From the cell containing the given text, extract its center point as (X, Y) coordinate. 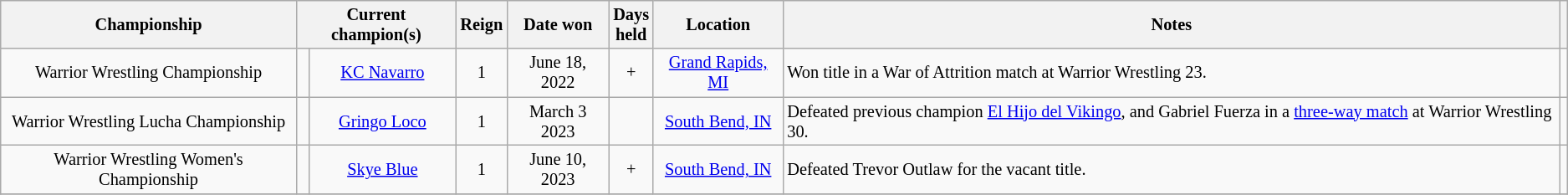
Reign (482, 24)
Skye Blue (382, 169)
Championship (149, 24)
Notes (1171, 24)
Won title in a War of Attrition match at Warrior Wrestling 23. (1171, 73)
June 18, 2022 (558, 73)
June 10, 2023 (558, 169)
Location (718, 24)
Defeated Trevor Outlaw for the vacant title. (1171, 169)
Warrior Wrestling Championship (149, 73)
March 3 2023 (558, 121)
Gringo Loco (382, 121)
Current champion(s) (376, 24)
Grand Rapids, MI (718, 73)
Daysheld (631, 24)
Defeated previous champion El Hijo del Vikingo, and Gabriel Fuerza in a three-way match at Warrior Wrestling 30. (1171, 121)
Warrior Wrestling Lucha Championship (149, 121)
Warrior Wrestling Women's Championship (149, 169)
Date won (558, 24)
KC Navarro (382, 73)
